Scan for the cell matching the given text and deliver its (X, Y) coordinate at center. 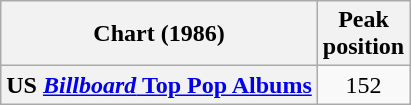
Chart (1986) (160, 34)
US Billboard Top Pop Albums (160, 85)
152 (363, 85)
Peak position (363, 34)
